For the text-containing cell, return its midpoint in [X, Y] coordinate format. 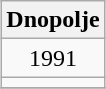
Dnopolje [53, 20]
1991 [53, 58]
